Scan for the cell matching the given text and deliver its (x, y) coordinate at center. 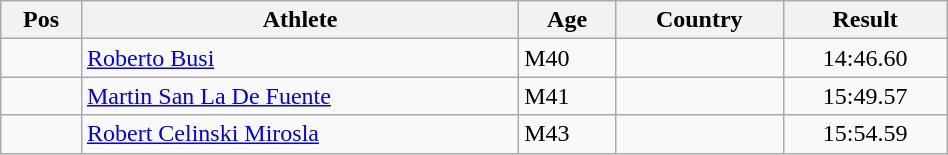
M41 (568, 96)
15:49.57 (865, 96)
Martin San La De Fuente (300, 96)
Age (568, 20)
M43 (568, 134)
M40 (568, 58)
Pos (42, 20)
Country (699, 20)
Roberto Busi (300, 58)
Athlete (300, 20)
Robert Celinski Mirosla (300, 134)
14:46.60 (865, 58)
Result (865, 20)
15:54.59 (865, 134)
